Find where the given text appears and provide that cell's center as (x, y) coordinate. 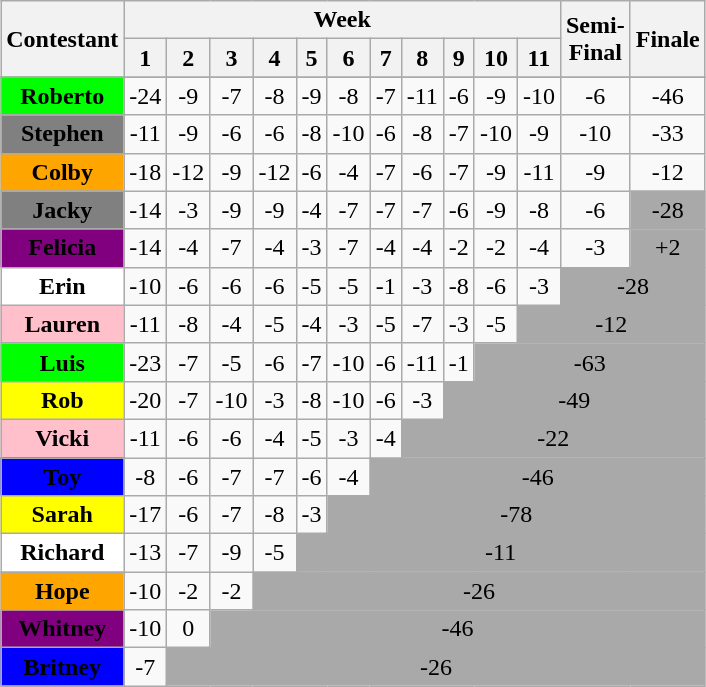
4 (274, 58)
8 (422, 58)
Jacky (62, 210)
Finale (668, 39)
-78 (516, 515)
Toy (62, 477)
11 (538, 58)
Rob (62, 400)
-13 (146, 553)
9 (458, 58)
Erin (62, 286)
-20 (146, 400)
2 (188, 58)
-49 (574, 400)
0 (188, 629)
Sarah (62, 515)
Week (342, 20)
Felicia (62, 248)
5 (312, 58)
7 (386, 58)
Hope (62, 591)
-63 (590, 362)
Stephen (62, 134)
6 (348, 58)
Vicki (62, 438)
10 (496, 58)
+2 (668, 248)
Lauren (62, 324)
Whitney (62, 629)
Luis (62, 362)
Semi-Final (595, 39)
Richard (62, 553)
1 (146, 58)
Colby (62, 172)
3 (232, 58)
-18 (146, 172)
-22 (553, 438)
-17 (146, 515)
-23 (146, 362)
-33 (668, 134)
Roberto (62, 96)
Britney (62, 667)
Contestant (62, 39)
-24 (146, 96)
